Capture the cell that displays the provided text and extract its [x, y] central coordinate. 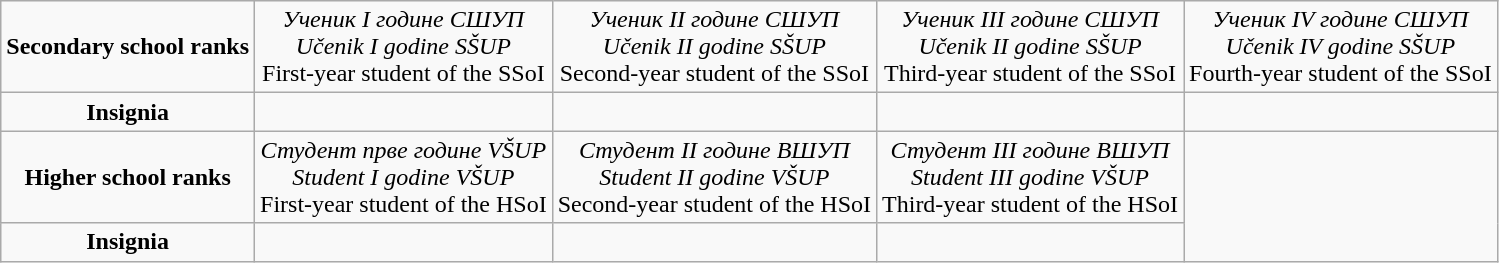
Студент прве године VŠUPStudent I godine VŠUPFirst-year student of the HSoI [404, 177]
Студент II године ВШУПStudent II godine VŠUPSecond-year student of the HSoI [714, 177]
Higher school ranks [128, 177]
Ученик II године СШУПUčenik II godine SŠUPSecond-year student of the SSoI [714, 47]
Ученик III године СШУПUčenik II godine SŠUPThird-year student of the SSoI [1030, 47]
Ученик IV године СШУПUčenik IV godine SŠUPFourth-year student of the SSoI [1341, 47]
Студент III године ВШУПStudent III godine VŠUPThird-year student of the HSoI [1030, 177]
Ученик I године СШУПUčenik I godine SŠUPFirst-year student of the SSoI [404, 47]
Secondary school ranks [128, 47]
